Extract the [X, Y] coordinate from the center of the cell holding the provided text.  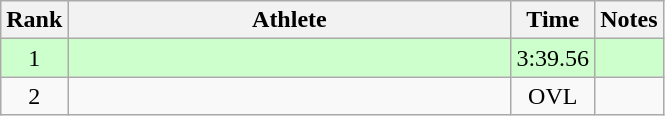
3:39.56 [553, 58]
Athlete [290, 20]
Rank [34, 20]
Time [553, 20]
1 [34, 58]
2 [34, 96]
OVL [553, 96]
Notes [629, 20]
